Scan for the cell matching the given text and deliver its [X, Y] coordinate at center. 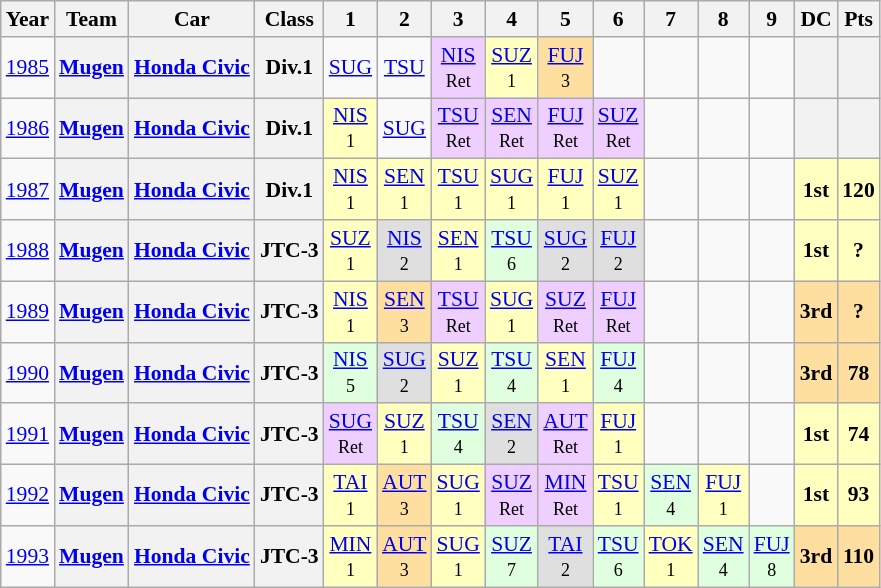
Team [92, 19]
FUJ4 [618, 372]
2 [404, 19]
DC [816, 19]
5 [565, 19]
TOK1 [671, 556]
FUJ3 [565, 68]
NIS5 [350, 372]
1987 [28, 190]
1993 [28, 556]
SEN2 [512, 434]
Year [28, 19]
1985 [28, 68]
8 [724, 19]
1 [350, 19]
78 [858, 372]
NISRet [458, 68]
MIN1 [350, 556]
3 [458, 19]
Pts [858, 19]
1992 [28, 496]
9 [772, 19]
SEN3 [404, 312]
110 [858, 556]
1986 [28, 128]
74 [858, 434]
AUTRet [565, 434]
7 [671, 19]
SUZ7 [512, 556]
MINRet [565, 496]
FUJ8 [772, 556]
TAI1 [350, 496]
1988 [28, 250]
6 [618, 19]
1989 [28, 312]
TSU [404, 68]
4 [512, 19]
93 [858, 496]
TAI2 [565, 556]
Class [290, 19]
120 [858, 190]
SUGRet [350, 434]
SENRet [512, 128]
Car [192, 19]
1991 [28, 434]
1990 [28, 372]
NIS2 [404, 250]
FUJ2 [618, 250]
